Extract the (x, y) coordinate from the center of the cell holding the provided text.  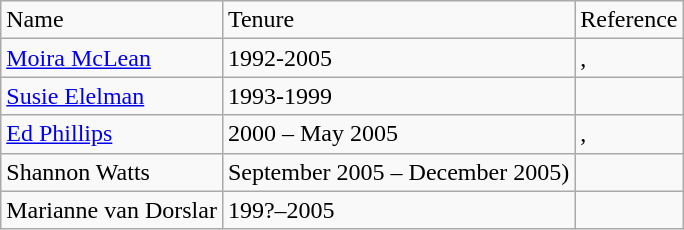
Tenure (398, 20)
September 2005 – December 2005) (398, 172)
Ed Phillips (112, 134)
Marianne van Dorslar (112, 210)
Reference (629, 20)
2000 – May 2005 (398, 134)
Moira McLean (112, 58)
Shannon Watts (112, 172)
1992-2005 (398, 58)
199?–2005 (398, 210)
Susie Elelman (112, 96)
Name (112, 20)
1993-1999 (398, 96)
